Capture the cell that displays the provided text and extract its (x, y) central coordinate. 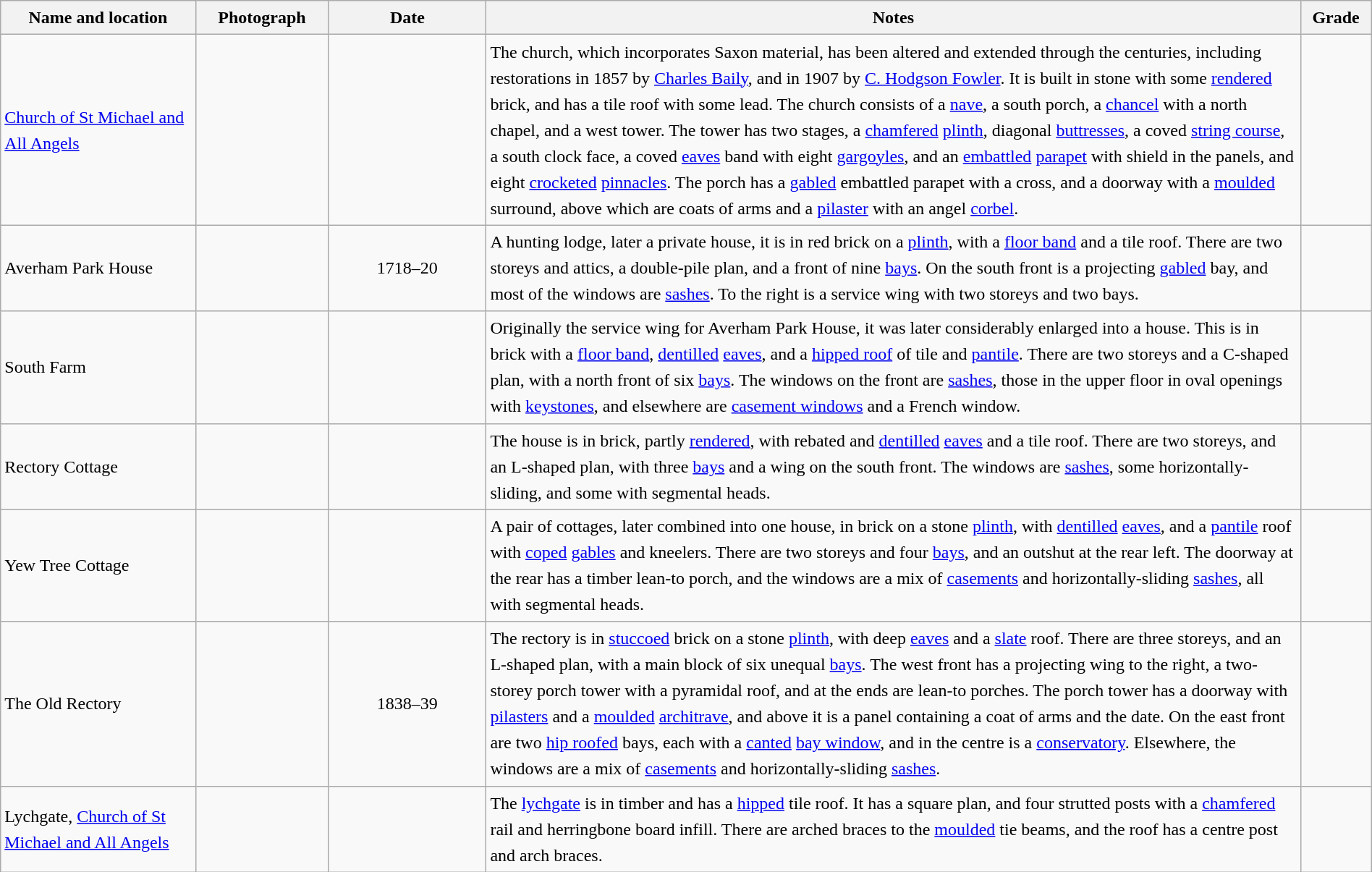
Rectory Cottage (98, 466)
Date (407, 17)
Photograph (262, 17)
Lychgate, Church of St Michael and All Angels (98, 829)
1838–39 (407, 703)
Averham Park House (98, 268)
Name and location (98, 17)
Church of St Michael and All Angels (98, 130)
South Farm (98, 368)
Grade (1336, 17)
Notes (893, 17)
The Old Rectory (98, 703)
1718–20 (407, 268)
Yew Tree Cottage (98, 566)
